Detect which cell encompasses the target text, then output its (x, y) center coordinate. 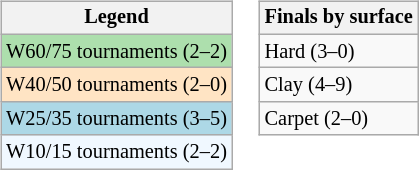
Clay (4–9) (339, 85)
Hard (3–0) (339, 51)
Legend (116, 18)
W40/50 tournaments (2–0) (116, 85)
W25/35 tournaments (3–5) (116, 119)
W10/15 tournaments (2–2) (116, 152)
Carpet (2–0) (339, 119)
Finals by surface (339, 18)
W60/75 tournaments (2–2) (116, 51)
